Find where the given text appears and provide that cell's center as (X, Y) coordinate. 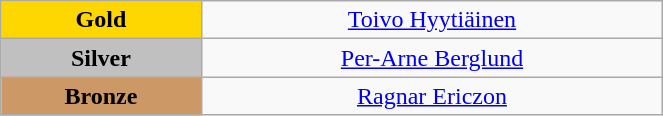
Toivo Hyytiäinen (432, 20)
Silver (101, 58)
Per-Arne Berglund (432, 58)
Ragnar Ericzon (432, 96)
Bronze (101, 96)
Gold (101, 20)
